Pinpoint the cell where the given text exists, returning its [X, Y] midpoint coordinate. 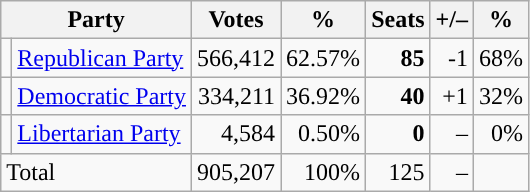
85 [398, 58]
-1 [452, 58]
62.57% [324, 58]
68% [500, 58]
334,211 [236, 96]
0 [398, 134]
125 [398, 172]
Democratic Party [102, 96]
566,412 [236, 58]
+1 [452, 96]
905,207 [236, 172]
Party [96, 20]
4,584 [236, 134]
40 [398, 96]
Republican Party [102, 58]
0.50% [324, 134]
0% [500, 134]
+/– [452, 20]
32% [500, 96]
100% [324, 172]
36.92% [324, 96]
Seats [398, 20]
Votes [236, 20]
Libertarian Party [102, 134]
Total [96, 172]
